Determine the (x, y) coordinate at the center of the cell enclosing the given text.  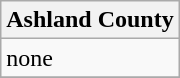
Ashland County (90, 20)
none (90, 58)
